Find where the given text appears and provide that cell's center as (X, Y) coordinate. 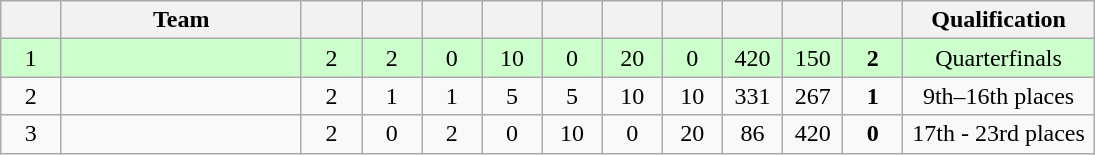
267 (813, 96)
331 (752, 96)
86 (752, 134)
150 (813, 58)
Team (182, 20)
17th - 23rd places (998, 134)
Qualification (998, 20)
9th–16th places (998, 96)
3 (31, 134)
Quarterfinals (998, 58)
